Find where the given text appears and provide that cell's center as (X, Y) coordinate. 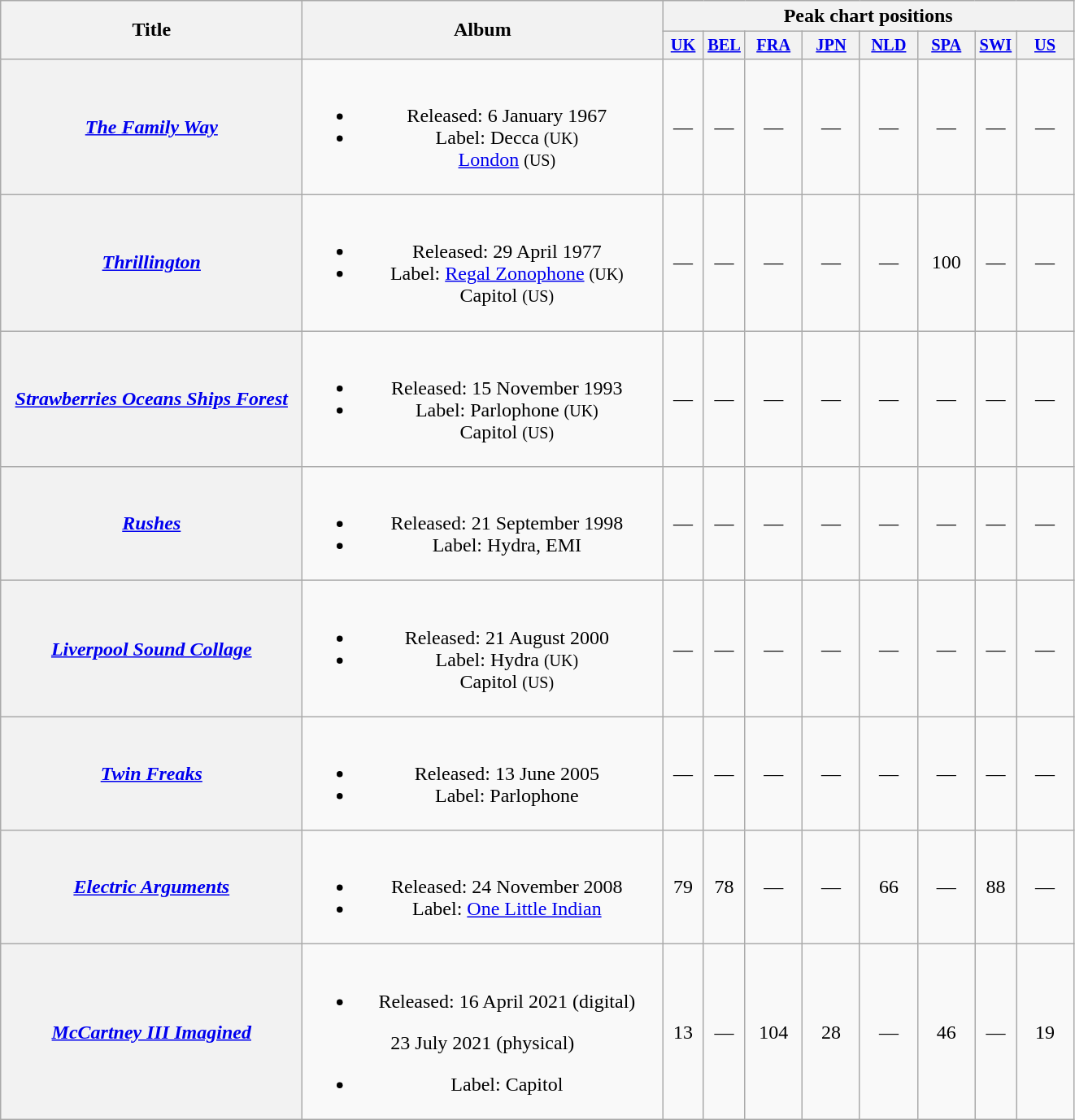
Rushes (151, 524)
Released: 6 January 1967Label: Decca (UK)London (US) (483, 127)
Thrillington (151, 264)
Twin Freaks (151, 774)
Liverpool Sound Collage (151, 649)
Title (151, 30)
104 (774, 1031)
SPA (947, 46)
BEL (724, 46)
Released: 21 August 2000Label: Hydra (UK)Capitol (US) (483, 649)
Released: 24 November 2008Label: One Little Indian (483, 887)
100 (947, 264)
Strawberries Oceans Ships Forest (151, 399)
Peak chart positions (868, 16)
78 (724, 887)
Released: 15 November 1993Label: Parlophone (UK)Capitol (US) (483, 399)
13 (683, 1031)
Album (483, 30)
66 (888, 887)
79 (683, 887)
SWI (995, 46)
NLD (888, 46)
The Family Way (151, 127)
28 (831, 1031)
46 (947, 1031)
Released: 21 September 1998Label: Hydra, EMI (483, 524)
Electric Arguments (151, 887)
US (1046, 46)
UK (683, 46)
19 (1046, 1031)
JPN (831, 46)
Released: 29 April 1977Label: Regal Zonophone (UK)Capitol (US) (483, 264)
Released: 13 June 2005Label: Parlophone (483, 774)
FRA (774, 46)
Released: 16 April 2021 (digital)23 July 2021 (physical)Label: Capitol (483, 1031)
88 (995, 887)
McCartney III Imagined (151, 1031)
